Return [x, y] of the center of cell containing provided text 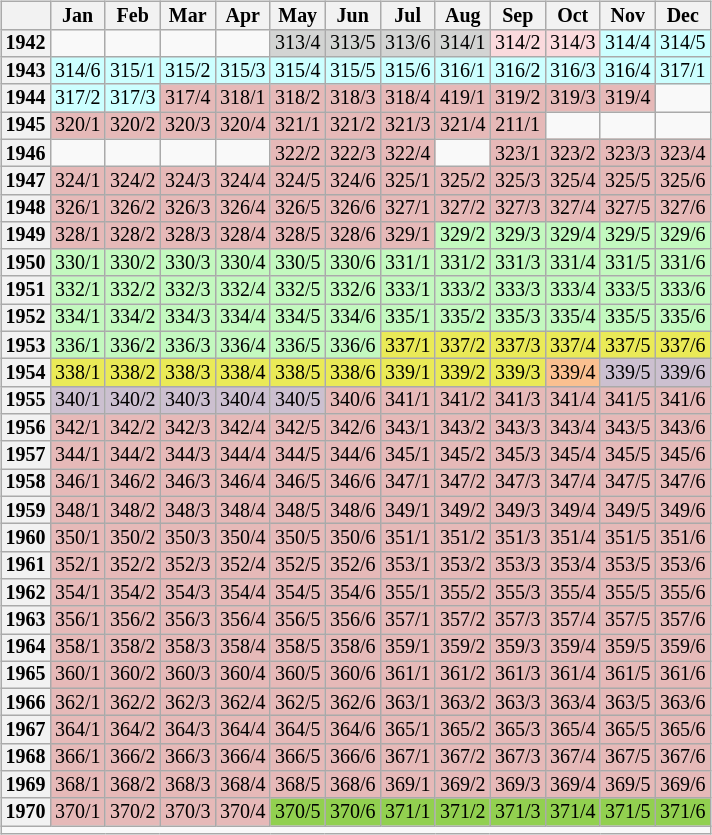
328/3 [188, 234]
326/5 [298, 208]
350/4 [242, 538]
1963 [26, 620]
368/3 [188, 784]
361/2 [462, 674]
339/5 [628, 372]
341/6 [682, 400]
327/3 [518, 208]
360/6 [352, 674]
327/1 [408, 208]
314/2 [518, 42]
348/4 [242, 510]
358/6 [352, 648]
341/5 [628, 400]
317/4 [188, 98]
364/2 [132, 730]
317/3 [132, 98]
366/4 [242, 756]
329/3 [518, 234]
337/2 [462, 344]
357/1 [408, 620]
346/5 [298, 482]
369/2 [462, 784]
344/1 [78, 454]
350/6 [352, 538]
370/5 [298, 812]
324/4 [242, 180]
339/4 [572, 372]
352/4 [242, 564]
351/4 [572, 538]
351/1 [408, 538]
351/2 [462, 538]
1968 [26, 756]
362/3 [188, 702]
315/5 [352, 70]
364/6 [352, 730]
345/6 [682, 454]
332/4 [242, 290]
324/1 [78, 180]
1957 [26, 454]
327/6 [682, 208]
336/4 [242, 344]
Feb [132, 16]
323/2 [572, 152]
365/4 [572, 730]
349/6 [682, 510]
350/3 [188, 538]
334/2 [132, 318]
1964 [26, 648]
342/3 [188, 428]
321/3 [408, 126]
348/1 [78, 510]
334/3 [188, 318]
1952 [26, 318]
318/3 [352, 98]
358/1 [78, 648]
350/2 [132, 538]
327/2 [462, 208]
367/2 [462, 756]
1945 [26, 126]
336/3 [188, 344]
315/4 [298, 70]
336/6 [352, 344]
367/4 [572, 756]
340/2 [132, 400]
365/1 [408, 730]
314/5 [682, 42]
363/2 [462, 702]
325/3 [518, 180]
359/2 [462, 648]
358/2 [132, 648]
341/2 [462, 400]
341/3 [518, 400]
320/3 [188, 126]
359/6 [682, 648]
333/1 [408, 290]
368/6 [352, 784]
325/5 [628, 180]
365/3 [518, 730]
332/5 [298, 290]
371/3 [518, 812]
356/3 [188, 620]
331/1 [408, 262]
1953 [26, 344]
369/5 [628, 784]
346/1 [78, 482]
326/3 [188, 208]
338/4 [242, 372]
355/1 [408, 592]
316/1 [462, 70]
349/1 [408, 510]
355/6 [682, 592]
1946 [26, 152]
369/6 [682, 784]
324/5 [298, 180]
365/2 [462, 730]
325/2 [462, 180]
Nov [628, 16]
338/1 [78, 372]
318/2 [298, 98]
369/4 [572, 784]
345/3 [518, 454]
314/1 [462, 42]
329/1 [408, 234]
1944 [26, 98]
371/1 [408, 812]
361/3 [518, 674]
347/1 [408, 482]
359/4 [572, 648]
349/4 [572, 510]
342/6 [352, 428]
1943 [26, 70]
339/2 [462, 372]
359/3 [518, 648]
358/4 [242, 648]
352/6 [352, 564]
332/3 [188, 290]
337/3 [518, 344]
347/6 [682, 482]
317/2 [78, 98]
367/1 [408, 756]
1970 [26, 812]
337/1 [408, 344]
352/2 [132, 564]
330/3 [188, 262]
324/3 [188, 180]
360/1 [78, 674]
331/5 [628, 262]
362/2 [132, 702]
May [298, 16]
365/6 [682, 730]
360/4 [242, 674]
338/6 [352, 372]
334/1 [78, 318]
361/6 [682, 674]
327/4 [572, 208]
356/6 [352, 620]
336/5 [298, 344]
364/1 [78, 730]
341/4 [572, 400]
338/3 [188, 372]
313/6 [408, 42]
346/3 [188, 482]
343/3 [518, 428]
357/5 [628, 620]
337/4 [572, 344]
330/6 [352, 262]
1949 [26, 234]
329/6 [682, 234]
Mar [188, 16]
327/5 [628, 208]
364/3 [188, 730]
328/5 [298, 234]
320/1 [78, 126]
354/6 [352, 592]
363/3 [518, 702]
336/1 [78, 344]
322/2 [298, 152]
342/2 [132, 428]
360/3 [188, 674]
335/1 [408, 318]
367/6 [682, 756]
356/1 [78, 620]
349/3 [518, 510]
359/5 [628, 648]
354/1 [78, 592]
333/4 [572, 290]
351/6 [682, 538]
319/4 [628, 98]
Apr [242, 16]
333/3 [518, 290]
346/2 [132, 482]
Sep [518, 16]
315/3 [242, 70]
318/1 [242, 98]
348/3 [188, 510]
326/6 [352, 208]
320/4 [242, 126]
354/5 [298, 592]
325/4 [572, 180]
336/2 [132, 344]
330/4 [242, 262]
345/5 [628, 454]
344/4 [242, 454]
359/1 [408, 648]
355/5 [628, 592]
334/6 [352, 318]
1956 [26, 428]
315/2 [188, 70]
353/5 [628, 564]
326/4 [242, 208]
363/4 [572, 702]
368/4 [242, 784]
326/1 [78, 208]
364/4 [242, 730]
332/1 [78, 290]
333/6 [682, 290]
Dec [682, 16]
314/6 [78, 70]
1965 [26, 674]
331/2 [462, 262]
346/4 [242, 482]
343/2 [462, 428]
357/2 [462, 620]
328/6 [352, 234]
346/6 [352, 482]
352/3 [188, 564]
347/5 [628, 482]
344/2 [132, 454]
360/5 [298, 674]
348/2 [132, 510]
367/5 [628, 756]
338/2 [132, 372]
343/5 [628, 428]
325/1 [408, 180]
349/5 [628, 510]
320/2 [132, 126]
1951 [26, 290]
322/4 [408, 152]
368/5 [298, 784]
325/6 [682, 180]
347/2 [462, 482]
319/3 [572, 98]
362/5 [298, 702]
330/1 [78, 262]
333/5 [628, 290]
371/2 [462, 812]
339/6 [682, 372]
369/3 [518, 784]
330/5 [298, 262]
340/4 [242, 400]
355/3 [518, 592]
339/1 [408, 372]
366/5 [298, 756]
332/6 [352, 290]
211/1 [518, 126]
366/1 [78, 756]
361/4 [572, 674]
371/6 [682, 812]
317/1 [682, 70]
366/3 [188, 756]
326/2 [132, 208]
334/5 [298, 318]
370/4 [242, 812]
340/6 [352, 400]
1960 [26, 538]
340/1 [78, 400]
329/4 [572, 234]
353/6 [682, 564]
352/1 [78, 564]
Aug [462, 16]
330/2 [132, 262]
362/1 [78, 702]
363/1 [408, 702]
337/5 [628, 344]
337/6 [682, 344]
Jun [352, 16]
323/1 [518, 152]
339/3 [518, 372]
356/2 [132, 620]
1942 [26, 42]
347/3 [518, 482]
Jul [408, 16]
316/4 [628, 70]
335/5 [628, 318]
321/4 [462, 126]
1959 [26, 510]
354/2 [132, 592]
350/1 [78, 538]
314/4 [628, 42]
313/5 [352, 42]
345/4 [572, 454]
358/3 [188, 648]
328/4 [242, 234]
335/3 [518, 318]
354/3 [188, 592]
371/5 [628, 812]
348/6 [352, 510]
369/1 [408, 784]
335/4 [572, 318]
323/3 [628, 152]
334/4 [242, 318]
1966 [26, 702]
Oct [572, 16]
344/3 [188, 454]
361/1 [408, 674]
357/3 [518, 620]
343/4 [572, 428]
333/2 [462, 290]
1969 [26, 784]
358/5 [298, 648]
353/4 [572, 564]
355/2 [462, 592]
316/3 [572, 70]
352/5 [298, 564]
332/2 [132, 290]
353/1 [408, 564]
1962 [26, 592]
347/4 [572, 482]
328/1 [78, 234]
345/1 [408, 454]
351/3 [518, 538]
1958 [26, 482]
367/3 [518, 756]
343/6 [682, 428]
370/6 [352, 812]
366/2 [132, 756]
315/1 [132, 70]
343/1 [408, 428]
361/5 [628, 674]
356/5 [298, 620]
349/2 [462, 510]
344/6 [352, 454]
345/2 [462, 454]
340/5 [298, 400]
370/3 [188, 812]
315/6 [408, 70]
335/6 [682, 318]
329/5 [628, 234]
1955 [26, 400]
331/4 [572, 262]
1950 [26, 262]
353/3 [518, 564]
362/6 [352, 702]
314/3 [572, 42]
1961 [26, 564]
365/5 [628, 730]
342/5 [298, 428]
323/4 [682, 152]
329/2 [462, 234]
340/3 [188, 400]
363/6 [682, 702]
341/1 [408, 400]
319/2 [518, 98]
350/5 [298, 538]
357/4 [572, 620]
366/6 [352, 756]
316/2 [518, 70]
324/6 [352, 180]
1947 [26, 180]
322/3 [352, 152]
331/6 [682, 262]
364/5 [298, 730]
360/2 [132, 674]
1967 [26, 730]
357/6 [682, 620]
368/1 [78, 784]
370/2 [132, 812]
344/5 [298, 454]
1954 [26, 372]
370/1 [78, 812]
353/2 [462, 564]
354/4 [242, 592]
342/1 [78, 428]
313/4 [298, 42]
419/1 [462, 98]
355/4 [572, 592]
331/3 [518, 262]
342/4 [242, 428]
321/1 [298, 126]
321/2 [352, 126]
338/5 [298, 372]
362/4 [242, 702]
Jan [78, 16]
348/5 [298, 510]
318/4 [408, 98]
363/5 [628, 702]
371/4 [572, 812]
1948 [26, 208]
328/2 [132, 234]
356/4 [242, 620]
351/5 [628, 538]
368/2 [132, 784]
335/2 [462, 318]
324/2 [132, 180]
